Determine the [X, Y] coordinate at the center of the cell enclosing the given text.  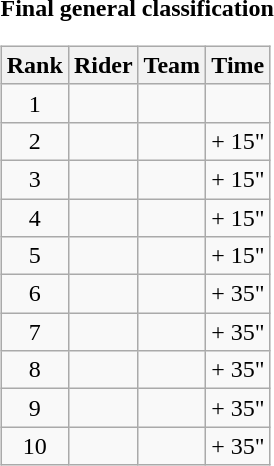
1 [34, 103]
9 [34, 408]
5 [34, 256]
7 [34, 332]
Time [238, 65]
3 [34, 179]
Rider [103, 65]
8 [34, 370]
2 [34, 141]
Team [172, 65]
10 [34, 446]
6 [34, 294]
4 [34, 217]
Rank [34, 65]
